For the text-containing cell, return its midpoint in (x, y) coordinate format. 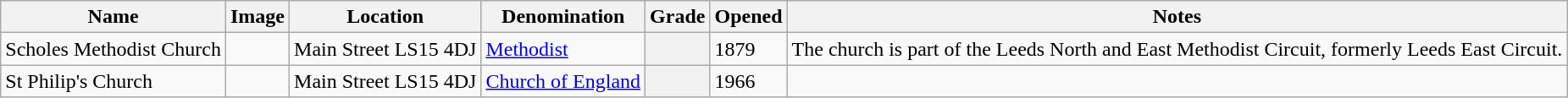
Location (385, 17)
1879 (749, 49)
Denomination (563, 17)
Name (114, 17)
Church of England (563, 81)
Methodist (563, 49)
Opened (749, 17)
St Philip's Church (114, 81)
Notes (1177, 17)
1966 (749, 81)
The church is part of the Leeds North and East Methodist Circuit, formerly Leeds East Circuit. (1177, 49)
Grade (678, 17)
Image (258, 17)
Scholes Methodist Church (114, 49)
